Provide the [x, y] coordinate of the cell's center where the given text is located.  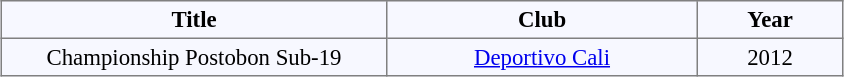
Club [542, 20]
Title [194, 20]
Championship Postobon Sub-19 [194, 57]
Deportivo Cali [542, 57]
Year [770, 20]
2012 [770, 57]
